Capture the cell that displays the provided text and extract its (X, Y) central coordinate. 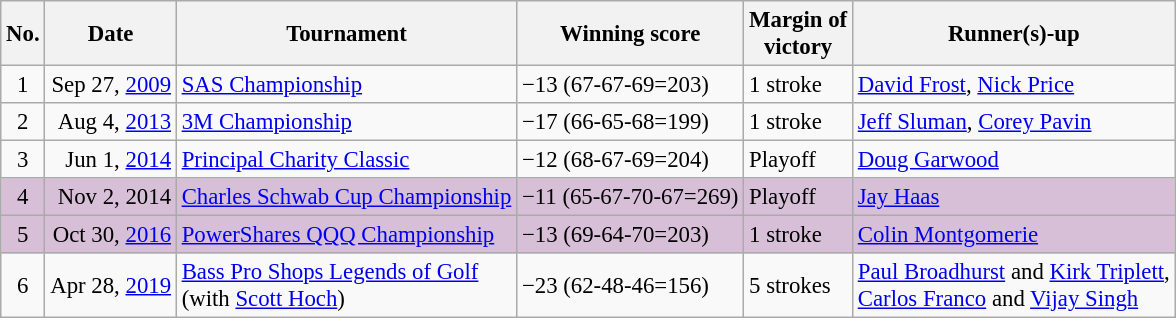
2 (23, 122)
PowerShares QQQ Championship (346, 235)
Colin Montgomerie (1014, 235)
Nov 2, 2014 (110, 197)
−13 (69-64-70=203) (630, 235)
−12 (68-67-69=204) (630, 160)
SAS Championship (346, 85)
Doug Garwood (1014, 160)
5 (23, 235)
3M Championship (346, 122)
−11 (65-67-70-67=269) (630, 197)
Jeff Sluman, Corey Pavin (1014, 122)
No. (23, 34)
Sep 27, 2009 (110, 85)
Charles Schwab Cup Championship (346, 197)
4 (23, 197)
−17 (66-65-68=199) (630, 122)
Margin ofvictory (798, 34)
3 (23, 160)
Tournament (346, 34)
Principal Charity Classic (346, 160)
Jun 1, 2014 (110, 160)
Jay Haas (1014, 197)
1 (23, 85)
David Frost, Nick Price (1014, 85)
Winning score (630, 34)
Oct 30, 2016 (110, 235)
Runner(s)-up (1014, 34)
Aug 4, 2013 (110, 122)
Date (110, 34)
−13 (67-67-69=203) (630, 85)
